Output the (x, y) coordinate of the center of the cell containing the given text.  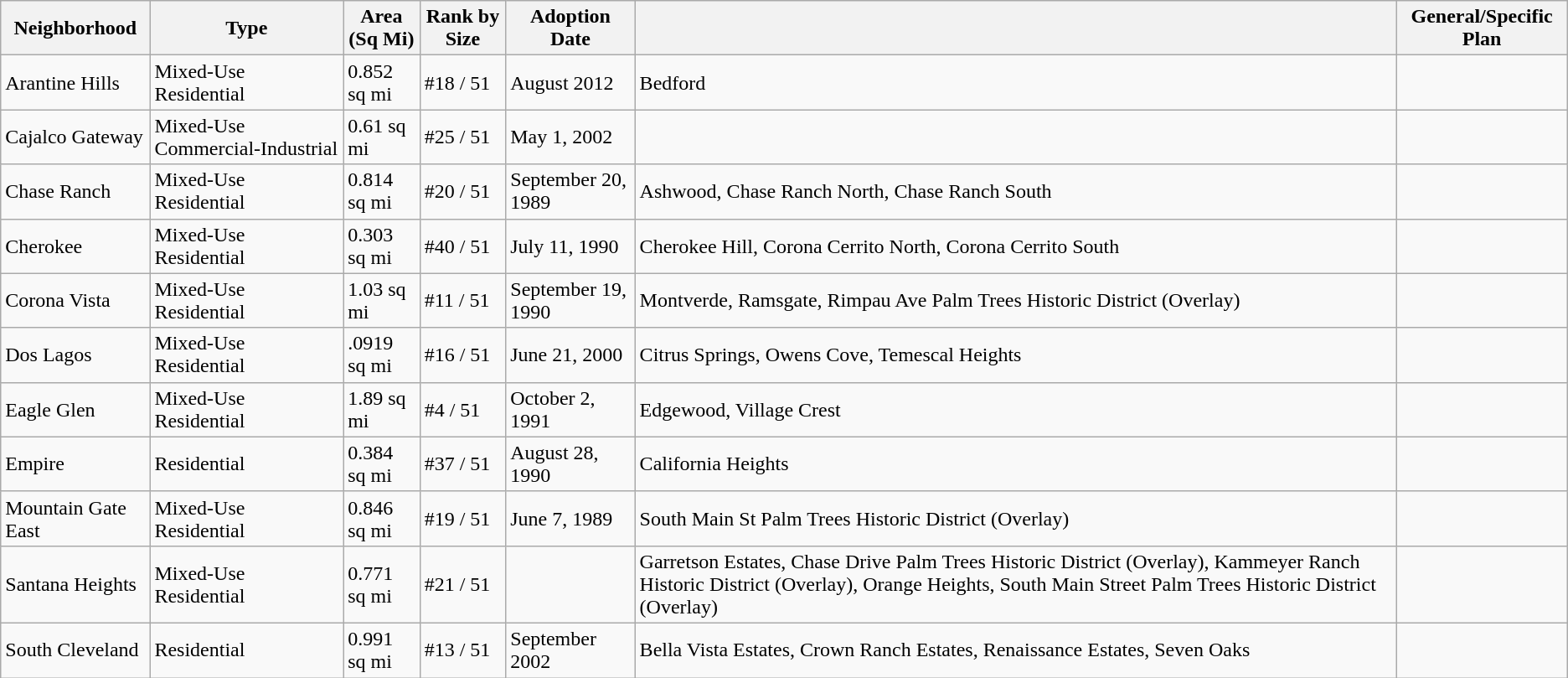
General/Specific Plan (1482, 28)
Neighborhood (75, 28)
Corona Vista (75, 300)
Adoption Date (570, 28)
July 11, 1990 (570, 246)
#25 / 51 (462, 137)
Santana Heights (75, 584)
Citrus Springs, Owens Cove, Temescal Heights (1015, 355)
Empire (75, 464)
0.303 sq mi (382, 246)
.0919 sq mi (382, 355)
#37 / 51 (462, 464)
August 2012 (570, 82)
0.771 sq mi (382, 584)
#4 / 51 (462, 409)
1.03 sq mi (382, 300)
0.384 sq mi (382, 464)
Cherokee (75, 246)
California Heights (1015, 464)
Mixed-Use Commercial-Industrial (246, 137)
Bella Vista Estates, Crown Ranch Estates, Renaissance Estates, Seven Oaks (1015, 650)
Edgewood, Village Crest (1015, 409)
October 2, 1991 (570, 409)
September 19, 1990 (570, 300)
#20 / 51 (462, 191)
May 1, 2002 (570, 137)
#13 / 51 (462, 650)
Bedford (1015, 82)
#19 / 51 (462, 518)
Arantine Hills (75, 82)
Dos Lagos (75, 355)
#16 / 51 (462, 355)
#11 / 51 (462, 300)
Eagle Glen (75, 409)
Mountain Gate East (75, 518)
Ashwood, Chase Ranch North, Chase Ranch South (1015, 191)
Type (246, 28)
0.61 sq mi (382, 137)
0.814 sq mi (382, 191)
Cherokee Hill, Corona Cerrito North, Corona Cerrito South (1015, 246)
0.846 sq mi (382, 518)
South Cleveland (75, 650)
#21 / 51 (462, 584)
Chase Ranch (75, 191)
#18 / 51 (462, 82)
September 20, 1989 (570, 191)
June 21, 2000 (570, 355)
#40 / 51 (462, 246)
1.89 sq mi (382, 409)
Area(Sq Mi) (382, 28)
South Main St Palm Trees Historic District (Overlay) (1015, 518)
0.991 sq mi (382, 650)
Montverde, Ramsgate, Rimpau Ave Palm Trees Historic District (Overlay) (1015, 300)
0.852 sq mi (382, 82)
Cajalco Gateway (75, 137)
September 2002 (570, 650)
August 28, 1990 (570, 464)
Rank by Size (462, 28)
June 7, 1989 (570, 518)
